Scan for the cell matching the given text and deliver its [x, y] coordinate at center. 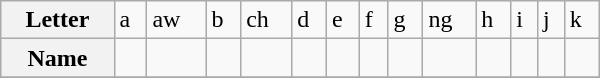
i [524, 20]
h [494, 20]
ch [266, 20]
b [224, 20]
j [550, 20]
Letter [58, 20]
e [342, 20]
ng [450, 20]
k [582, 20]
Name [58, 58]
f [374, 20]
a [130, 20]
d [310, 20]
g [406, 20]
aw [176, 20]
